Return [X, Y] of the center of cell containing provided text 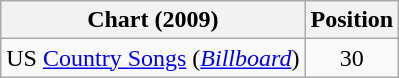
Chart (2009) [153, 20]
30 [352, 58]
US Country Songs (Billboard) [153, 58]
Position [352, 20]
